Return the [X, Y] coordinate for the center point of the cell that contains the specified text.  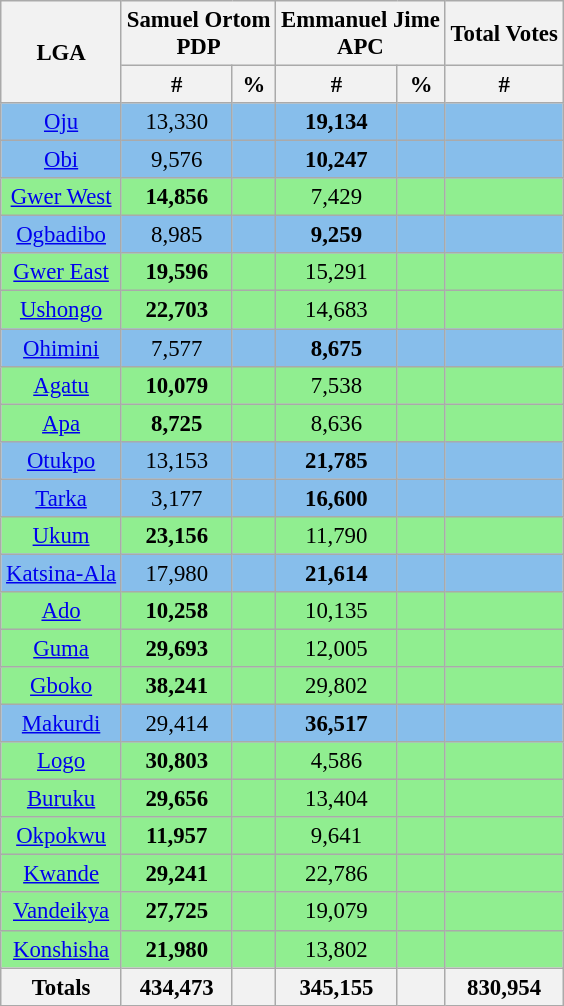
15,291 [337, 273]
9,259 [337, 235]
21,614 [337, 573]
29,802 [337, 686]
8,985 [176, 235]
Samuel OrtomPDP [198, 34]
27,725 [176, 912]
Katsina-Ala [62, 573]
Tarka [62, 498]
22,703 [176, 310]
22,786 [337, 874]
10,079 [176, 385]
Ukum [62, 536]
Logo [62, 761]
19,079 [337, 912]
19,134 [337, 122]
Agatu [62, 385]
23,156 [176, 536]
Buruku [62, 799]
830,954 [504, 987]
Obi [62, 160]
8,636 [337, 423]
10,247 [337, 160]
7,538 [337, 385]
Guma [62, 648]
Vandeikya [62, 912]
Total Votes [504, 34]
Konshisha [62, 949]
17,980 [176, 573]
Emmanuel JimeAPC [360, 34]
Ado [62, 611]
Apa [62, 423]
7,577 [176, 348]
36,517 [337, 724]
8,725 [176, 423]
9,576 [176, 160]
29,414 [176, 724]
Ushongo [62, 310]
11,957 [176, 836]
21,980 [176, 949]
Kwande [62, 874]
LGA [62, 52]
14,856 [176, 197]
10,135 [337, 611]
38,241 [176, 686]
4,586 [337, 761]
13,404 [337, 799]
30,803 [176, 761]
29,241 [176, 874]
21,785 [337, 460]
10,258 [176, 611]
11,790 [337, 536]
19,596 [176, 273]
8,675 [337, 348]
Makurdi [62, 724]
29,693 [176, 648]
9,641 [337, 836]
Totals [62, 987]
3,177 [176, 498]
Ohimini [62, 348]
7,429 [337, 197]
Gwer West [62, 197]
Gboko [62, 686]
Ogbadibo [62, 235]
29,656 [176, 799]
14,683 [337, 310]
Oju [62, 122]
12,005 [337, 648]
Okpokwu [62, 836]
13,330 [176, 122]
13,153 [176, 460]
434,473 [176, 987]
Otukpo [62, 460]
345,155 [337, 987]
Gwer East [62, 273]
16,600 [337, 498]
13,802 [337, 949]
